Scan for the cell matching the given text and deliver its [X, Y] coordinate at center. 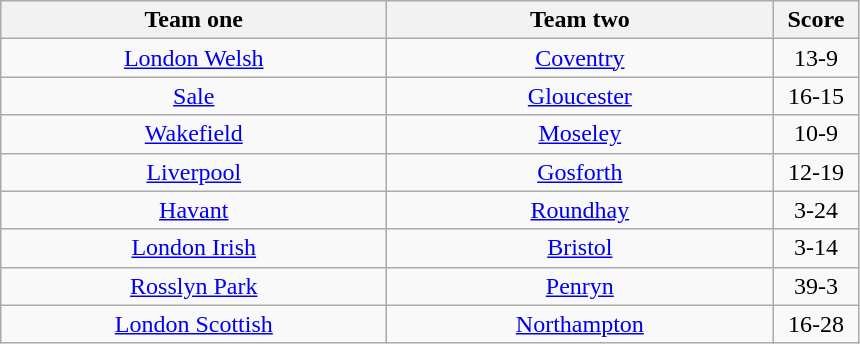
10-9 [816, 134]
Northampton [580, 324]
Penryn [580, 286]
Score [816, 20]
16-28 [816, 324]
London Irish [194, 248]
Rosslyn Park [194, 286]
Sale [194, 96]
13-9 [816, 58]
Gloucester [580, 96]
12-19 [816, 172]
Havant [194, 210]
London Scottish [194, 324]
Roundhay [580, 210]
Gosforth [580, 172]
Team two [580, 20]
39-3 [816, 286]
Coventry [580, 58]
3-14 [816, 248]
Wakefield [194, 134]
Liverpool [194, 172]
16-15 [816, 96]
3-24 [816, 210]
Moseley [580, 134]
Bristol [580, 248]
Team one [194, 20]
London Welsh [194, 58]
